Find where the given text appears and provide that cell's center as [x, y] coordinate. 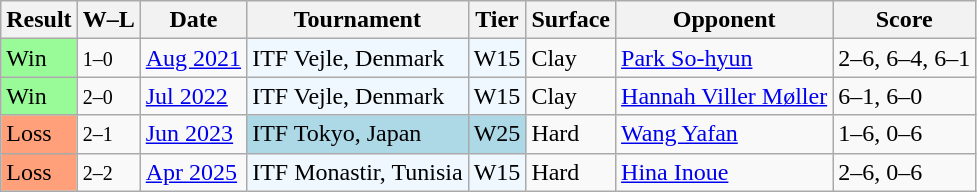
Jul 2022 [193, 96]
W25 [497, 134]
Tier [497, 20]
Opponent [724, 20]
2–0 [108, 96]
2–6, 0–6 [904, 172]
2–6, 6–4, 6–1 [904, 58]
W–L [108, 20]
Aug 2021 [193, 58]
Hannah Viller Møller [724, 96]
Hina Inoue [724, 172]
Date [193, 20]
6–1, 6–0 [904, 96]
1–0 [108, 58]
1–6, 0–6 [904, 134]
Park So-hyun [724, 58]
Result [39, 20]
Jun 2023 [193, 134]
Apr 2025 [193, 172]
ITF Tokyo, Japan [358, 134]
2–2 [108, 172]
2–1 [108, 134]
Tournament [358, 20]
Score [904, 20]
Surface [571, 20]
ITF Monastir, Tunisia [358, 172]
Wang Yafan [724, 134]
